Search for the cell housing the specified text and yield its (X, Y) center coordinate. 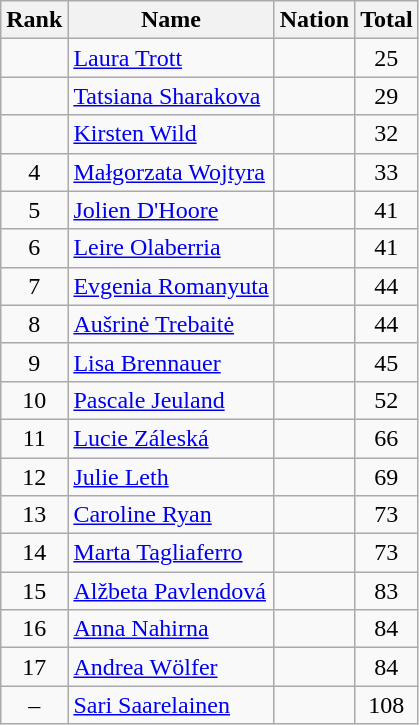
Name (171, 20)
Rank (34, 20)
69 (387, 477)
Tatsiana Sharakova (171, 96)
10 (34, 400)
9 (34, 362)
15 (34, 591)
Nation (314, 20)
Marta Tagliaferro (171, 553)
Małgorzata Wojtyra (171, 172)
Leire Olaberria (171, 248)
13 (34, 515)
12 (34, 477)
Aušrinė Trebaitė (171, 324)
Lucie Záleská (171, 438)
32 (387, 134)
11 (34, 438)
Pascale Jeuland (171, 400)
6 (34, 248)
Lisa Brennauer (171, 362)
Jolien D'Hoore (171, 210)
52 (387, 400)
Sari Saarelainen (171, 705)
Andrea Wölfer (171, 667)
7 (34, 286)
45 (387, 362)
8 (34, 324)
Evgenia Romanyuta (171, 286)
– (34, 705)
25 (387, 58)
4 (34, 172)
Anna Nahirna (171, 629)
14 (34, 553)
29 (387, 96)
17 (34, 667)
Alžbeta Pavlendová (171, 591)
Laura Trott (171, 58)
Total (387, 20)
Kirsten Wild (171, 134)
66 (387, 438)
83 (387, 591)
5 (34, 210)
108 (387, 705)
Caroline Ryan (171, 515)
33 (387, 172)
16 (34, 629)
Julie Leth (171, 477)
